Return the (X, Y) coordinate for the center point of the cell that contains the specified text.  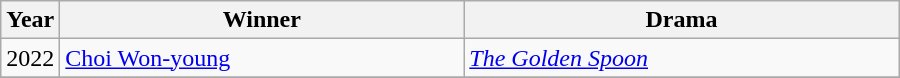
2022 (30, 58)
Drama (682, 20)
The Golden Spoon (682, 58)
Winner (262, 20)
Year (30, 20)
Choi Won-young (262, 58)
